Output the [X, Y] coordinate of the center of the cell containing the given text.  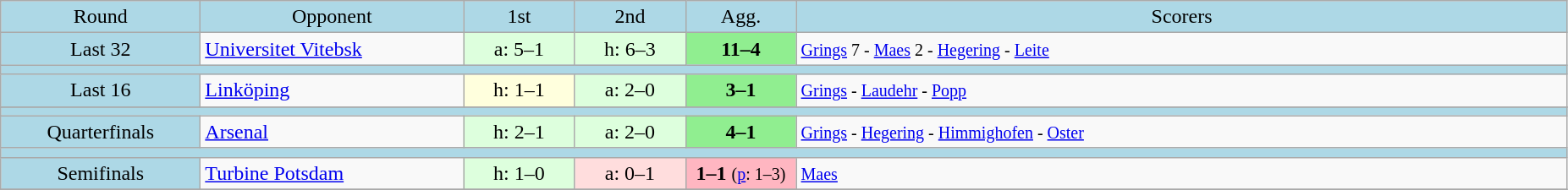
Opponent [332, 17]
Grings - Laudehr - Popp [1181, 90]
Scorers [1181, 17]
a: 5–1 [520, 49]
1st [520, 17]
Maes [1181, 173]
4–1 [741, 132]
Semifinals [101, 173]
Grings 7 - Maes 2 - Hegering - Leite [1181, 49]
Last 16 [101, 90]
2nd [630, 17]
Universitet Vitebsk [332, 49]
Last 32 [101, 49]
Arsenal [332, 132]
Grings - Hegering - Himmighofen - Oster [1181, 132]
a: 0–1 [630, 173]
11–4 [741, 49]
h: 1–0 [520, 173]
1–1 (p: 1–3) [741, 173]
h: 1–1 [520, 90]
Turbine Potsdam [332, 173]
Agg. [741, 17]
Linköping [332, 90]
Round [101, 17]
Quarterfinals [101, 132]
h: 2–1 [520, 132]
3–1 [741, 90]
h: 6–3 [630, 49]
